Scan for the cell matching the given text and deliver its (x, y) coordinate at center. 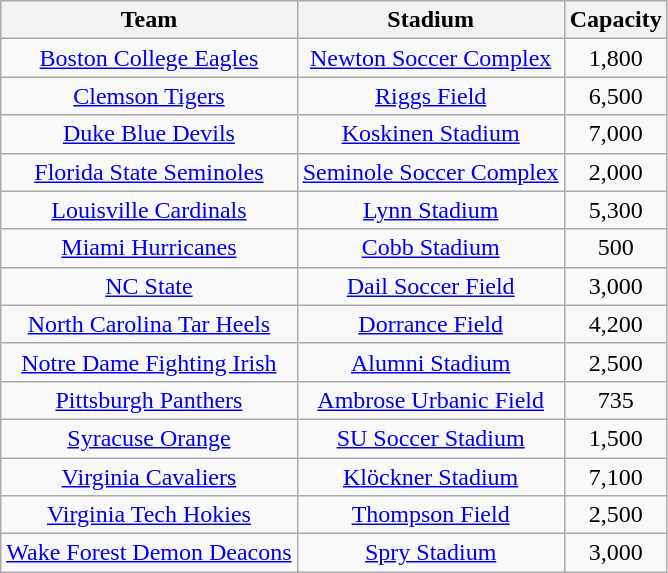
Capacity (616, 20)
Riggs Field (430, 96)
Lynn Stadium (430, 210)
Cobb Stadium (430, 248)
Louisville Cardinals (149, 210)
Stadium (430, 20)
500 (616, 248)
6,500 (616, 96)
Ambrose Urbanic Field (430, 400)
Wake Forest Demon Deacons (149, 553)
Klöckner Stadium (430, 477)
Pittsburgh Panthers (149, 400)
Florida State Seminoles (149, 172)
7,000 (616, 134)
Newton Soccer Complex (430, 58)
Team (149, 20)
Koskinen Stadium (430, 134)
1,500 (616, 438)
Notre Dame Fighting Irish (149, 362)
Seminole Soccer Complex (430, 172)
Clemson Tigers (149, 96)
2,000 (616, 172)
NC State (149, 286)
Thompson Field (430, 515)
Syracuse Orange (149, 438)
North Carolina Tar Heels (149, 324)
735 (616, 400)
Boston College Eagles (149, 58)
Virginia Cavaliers (149, 477)
Virginia Tech Hokies (149, 515)
4,200 (616, 324)
1,800 (616, 58)
Spry Stadium (430, 553)
Miami Hurricanes (149, 248)
Dail Soccer Field (430, 286)
5,300 (616, 210)
7,100 (616, 477)
Alumni Stadium (430, 362)
Dorrance Field (430, 324)
SU Soccer Stadium (430, 438)
Duke Blue Devils (149, 134)
